Provide the (X, Y) coordinate of the cell's center where the given text is located.  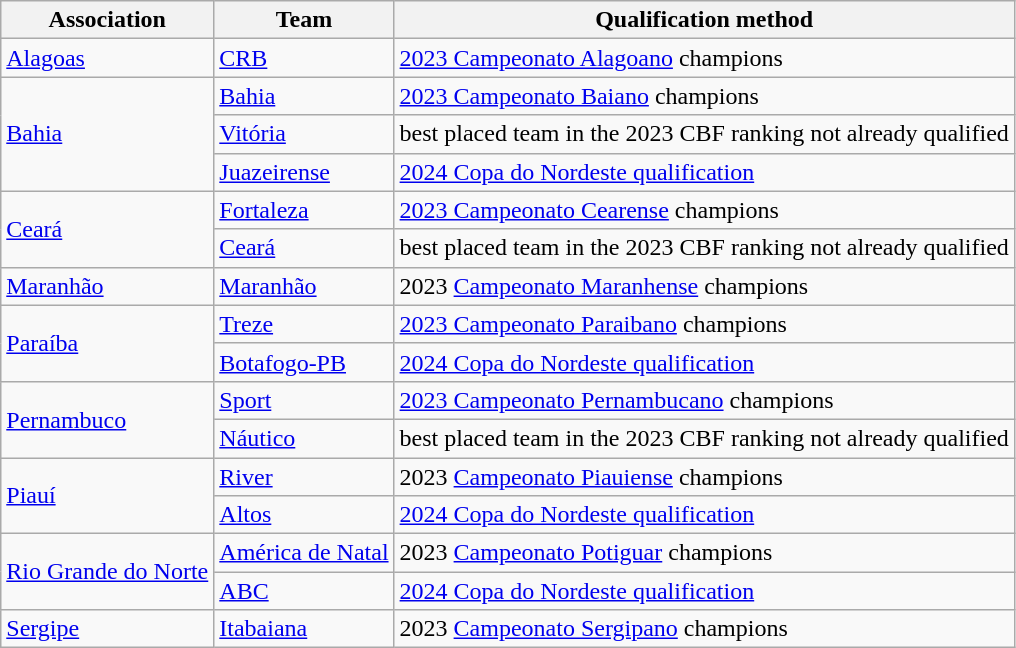
Sport (304, 400)
2023 Campeonato Piauiense champions (704, 477)
Association (108, 20)
Rio Grande do Norte (108, 572)
Itabaiana (304, 629)
2023 Campeonato Sergipano champions (704, 629)
ABC (304, 591)
2023 Campeonato Cearense champions (704, 210)
Team (304, 20)
2023 Campeonato Baiano champions (704, 96)
Sergipe (108, 629)
Qualification method (704, 20)
2023 Campeonato Paraibano champions (704, 324)
Vitória (304, 134)
Botafogo-PB (304, 362)
River (304, 477)
América de Natal (304, 553)
2023 Campeonato Pernambucano champions (704, 400)
Juazeirense (304, 172)
CRB (304, 58)
2023 Campeonato Maranhense champions (704, 286)
Paraíba (108, 343)
2023 Campeonato Potiguar champions (704, 553)
Alagoas (108, 58)
Náutico (304, 438)
Treze (304, 324)
Altos (304, 515)
Fortaleza (304, 210)
2023 Campeonato Alagoano champions (704, 58)
Pernambuco (108, 419)
Piauí (108, 496)
